Capture the cell that displays the provided text and extract its (x, y) central coordinate. 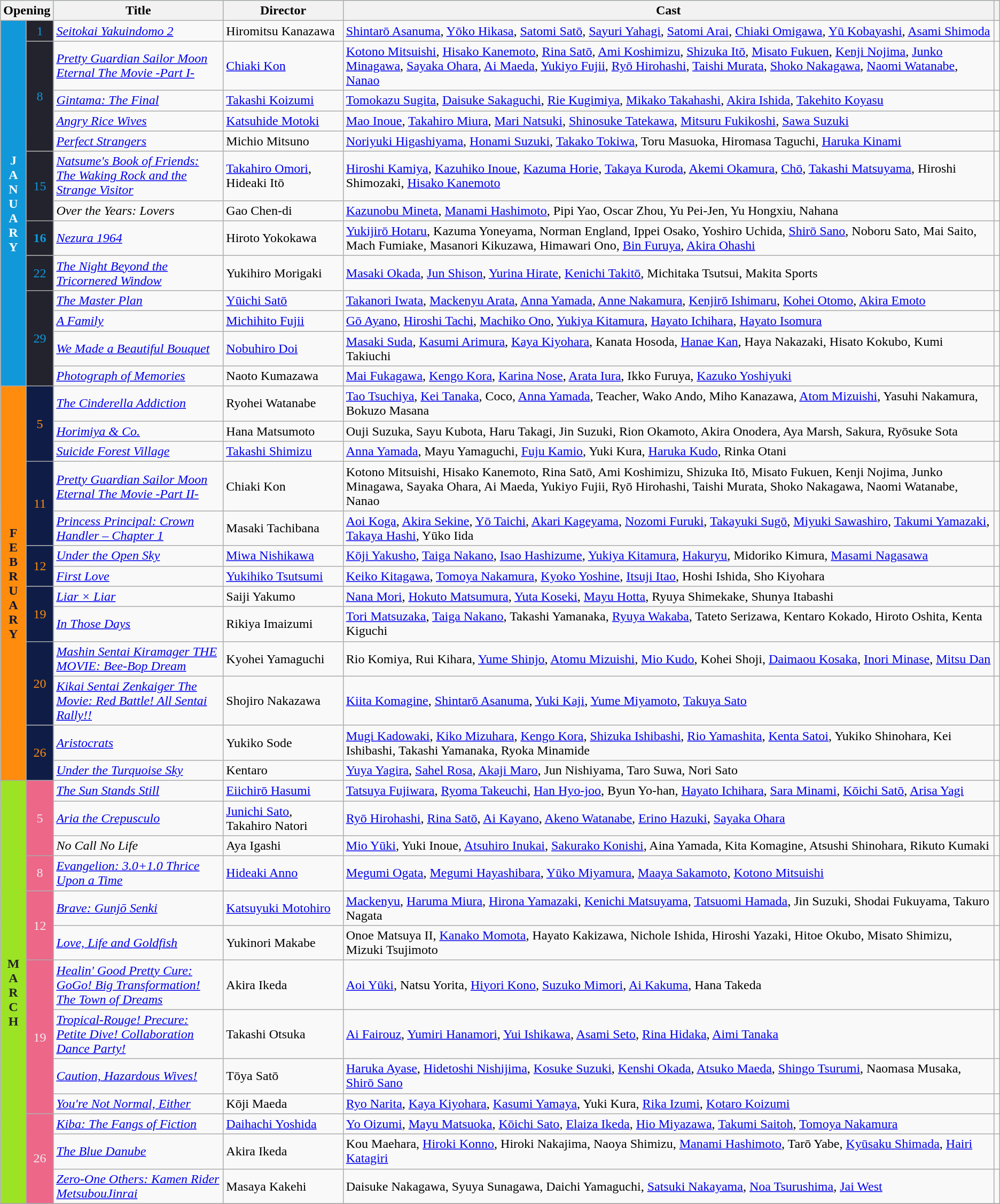
Hana Matsumoto (283, 431)
Kōji Maeda (283, 1104)
Masaki Suda, Kasumi Arimura, Kaya Kiyohara, Kanata Hosoda, Hanae Kan, Haya Nakazaki, Hisato Kokubo, Kumi Takiuchi (668, 348)
Natsume's Book of Friends: The Waking Rock and the Strange Visitor (138, 176)
Princess Principal: Crown Handler – Chapter 1 (138, 528)
Yukinori Makabe (283, 943)
Katsuhide Motoki (283, 121)
No Call No Life (138, 846)
Yo Oizumi, Mayu Matsuoka, Kōichi Sato, Elaiza Ikeda, Hio Miyazawa, Takumi Saitoh, Tomoya Nakamura (668, 1124)
Director (283, 11)
Tropical-Rouge! Precure: Petite Dive! Collaboration Dance Party! (138, 1034)
29 (40, 338)
11 (40, 503)
1 (40, 31)
Kyohei Yamaguchi (283, 658)
Miwa Nishikawa (283, 556)
Hideaki Anno (283, 873)
Onoe Matsuya II, Kanako Momota, Hayato Kakizawa, Nichole Ishida, Hiroshi Yazaki, Hitoe Okubo, Misato Shimizu, Mizuki Tsujimoto (668, 943)
Keiko Kitagawa, Tomoya Nakamura, Kyoko Yoshine, Itsuji Itao, Hoshi Ishida, Sho Kiyohara (668, 576)
Ouji Suzuka, Sayu Kubota, Haru Takagi, Jin Suzuki, Rion Okamoto, Akira Onodera, Aya Marsh, Sakura, Ryōsuke Sota (668, 431)
Nana Mori, Hokuto Matsumura, Yuta Koseki, Mayu Hotta, Ryuya Shimekake, Shunya Itabashi (668, 596)
Yukiko Sode (283, 743)
Masaya Kakehi (283, 1186)
15 (40, 186)
JANUARY (14, 204)
The Sun Stands Still (138, 790)
Liar × Liar (138, 596)
Over the Years: Lovers (138, 211)
Takashi Otsuka (283, 1034)
Yukihiro Morigaki (283, 273)
Junichi Sato, Takahiro Natori (283, 818)
Kazunobu Mineta, Manami Hashimoto, Pipi Yao, Oscar Zhou, Yu Pei-Jen, Yu Hongxiu, Nahana (668, 211)
Kou Maehara, Hiroki Konno, Hiroki Nakajima, Naoya Shimizu, Manami Hashimoto, Tarō Yabe, Kyūsaku Shimada, Hairi Katagiri (668, 1151)
Mackenyu, Haruma Miura, Hirona Yamazaki, Kenichi Matsuyama, Tatsuomi Hamada, Jin Suzuki, Shodai Fukuyama, Takuro Nagata (668, 908)
Hiroshi Kamiya, Kazuhiko Inoue, Kazuma Horie, Takaya Kuroda, Akemi Okamura, Chō, Takashi Matsuyama, Hiroshi Shimozaki, Hisako Kanemoto (668, 176)
Yukihiko Tsutsumi (283, 576)
Takashi Koizumi (283, 100)
Evangelion: 3.0+1.0 Thrice Upon a Time (138, 873)
Gō Ayano, Hiroshi Tachi, Machiko Ono, Yukiya Kitamura, Hayato Ichihara, Hayato Isomura (668, 321)
Angry Rice Wives (138, 121)
The Blue Danube (138, 1151)
Under the Turquoise Sky (138, 770)
Tomokazu Sugita, Daisuke Sakaguchi, Rie Kugimiya, Mikako Takahashi, Akira Ishida, Takehito Koyasu (668, 100)
Kikai Sentai Zenkaiger The Movie: Red Battle! All Sentai Rally!! (138, 701)
Haruka Ayase, Hidetoshi Nishijima, Kosuke Suzuki, Kenshi Okada, Atsuko Maeda, Shingo Tsurumi, Naomasa Musaka, Shirō Sano (668, 1076)
Love, Life and Goldfish (138, 943)
Ryo Narita, Kaya Kiyohara, Kasumi Yamaya, Yuki Kura, Rika Izumi, Kotaro Koizumi (668, 1104)
Yūichi Satō (283, 300)
Noriyuki Higashiyama, Honami Suzuki, Takako Tokiwa, Toru Masuoka, Hiromasa Taguchi, Haruka Kinami (668, 141)
Perfect Strangers (138, 141)
The Night Beyond the Tricornered Window (138, 273)
Kentaro (283, 770)
Naoto Kumazawa (283, 376)
Nobuhiro Doi (283, 348)
Ryohei Watanabe (283, 404)
Hiroto Yokokawa (283, 238)
Rikiya Imaizumi (283, 624)
16 (40, 238)
Tōya Satō (283, 1076)
Tao Tsuchiya, Kei Tanaka, Coco, Anna Yamada, Teacher, Wako Ando, Miho Kanazawa, Atom Mizuishi, Yasuhi Nakamura, Bokuzo Masana (668, 404)
Caution, Hazardous Wives! (138, 1076)
Tatsuya Fujiwara, Ryoma Takeuchi, Han Hyo-joo, Byun Yo-han, Hayato Ichihara, Sara Minami, Kōichi Satō, Arisa Yagi (668, 790)
Aristocrats (138, 743)
Hiromitsu Kanazawa (283, 31)
Zero-One Others: Kamen Rider MetsubouJinrai (138, 1186)
Cast (668, 11)
Pretty Guardian Sailor Moon Eternal The Movie -Part II- (138, 486)
Opening (27, 11)
Suicide Forest Village (138, 452)
MARCH (14, 992)
Shintarō Asanuma, Yōko Hikasa, Satomi Satō, Sayuri Yahagi, Satomi Arai, Chiaki Omigawa, Yū Kobayashi, Asami Shimoda (668, 31)
Nezura 1964 (138, 238)
Shojiro Nakazawa (283, 701)
Aria the Crepusculo (138, 818)
Kiita Komagine, Shintarō Asanuma, Yuki Kaji, Yume Miyamoto, Takuya Sato (668, 701)
We Made a Beautiful Bouquet (138, 348)
Under the Open Sky (138, 556)
Photograph of Memories (138, 376)
Masaki Okada, Jun Shison, Yurina Hirate, Kenichi Takitō, Michitaka Tsutsui, Makita Sports (668, 273)
Masaki Tachibana (283, 528)
Gao Chen-di (283, 211)
20 (40, 683)
In Those Days (138, 624)
Katsuyuki Motohiro (283, 908)
Aoi Koga, Akira Sekine, Yō Taichi, Akari Kageyama, Nozomi Furuki, Takayuki Sugō, Miyuki Sawashiro, Takumi Yamazaki, Takaya Hashi, Yūko Iida (668, 528)
You're Not Normal, Either (138, 1104)
Michio Mitsuno (283, 141)
Brave: Gunjō Senki (138, 908)
Gintama: The Final (138, 100)
Takanori Iwata, Mackenyu Arata, Anna Yamada, Anne Nakamura, Kenjirō Ishimaru, Kohei Otomo, Akira Emoto (668, 300)
Megumi Ogata, Megumi Hayashibara, Yūko Miyamura, Maaya Sakamoto, Kotono Mitsuishi (668, 873)
Healin' Good Pretty Cure: GoGo! Big Transformation! The Town of Dreams (138, 985)
First Love (138, 576)
Horimiya & Co. (138, 431)
Michihito Fujii (283, 321)
Aoi Yūki, Natsu Yorita, Hiyori Kono, Suzuko Mimori, Ai Kakuma, Hana Takeda (668, 985)
Pretty Guardian Sailor Moon Eternal The Movie -Part I- (138, 66)
Rio Komiya, Rui Kihara, Yume Shinjo, Atomu Mizuishi, Mio Kudo, Kohei Shoji, Daimaou Kosaka, Inori Minase, Mitsu Dan (668, 658)
Seitokai Yakuindomo 2 (138, 31)
Daisuke Nakagawa, Syuya Sunagawa, Daichi Yamaguchi, Satsuki Nakayama, Noa Tsurushima, Jai West (668, 1186)
Ryō Hirohashi, Rina Satō, Ai Kayano, Akeno Watanabe, Erino Hazuki, Sayaka Ohara (668, 818)
Kōji Yakusho, Taiga Nakano, Isao Hashizume, Yukiya Kitamura, Hakuryu, Midoriko Kimura, Masami Nagasawa (668, 556)
Title (138, 11)
Kiba: The Fangs of Fiction (138, 1124)
Aya Igashi (283, 846)
Mao Inoue, Takahiro Miura, Mari Natsuki, Shinosuke Tatekawa, Mitsuru Fukikoshi, Sawa Suzuki (668, 121)
FEBRUARY (14, 584)
Mio Yūki, Yuki Inoue, Atsuhiro Inukai, Sakurako Konishi, Aina Yamada, Kita Komagine, Atsushi Shinohara, Rikuto Kumaki (668, 846)
Eiichirō Hasumi (283, 790)
Tori Matsuzaka, Taiga Nakano, Takashi Yamanaka, Ryuya Wakaba, Tateto Serizawa, Kentaro Kokado, Hiroto Oshita, Kenta Kiguchi (668, 624)
A Family (138, 321)
Yuya Yagira, Sahel Rosa, Akaji Maro, Jun Nishiyama, Taro Suwa, Nori Sato (668, 770)
Takahiro Omori, Hideaki Itō (283, 176)
Mashin Sentai Kiramager THE MOVIE: Bee-Bop Dream (138, 658)
Daihachi Yoshida (283, 1124)
Anna Yamada, Mayu Yamaguchi, Fuju Kamio, Yuki Kura, Haruka Kudo, Rinka Otani (668, 452)
The Cinderella Addiction (138, 404)
The Master Plan (138, 300)
Ai Fairouz, Yumiri Hanamori, Yui Ishikawa, Asami Seto, Rina Hidaka, Aimi Tanaka (668, 1034)
Takashi Shimizu (283, 452)
Saiji Yakumo (283, 596)
22 (40, 273)
Mai Fukagawa, Kengo Kora, Karina Nose, Arata Iura, Ikko Furuya, Kazuko Yoshiyuki (668, 376)
